Find where the given text appears and provide that cell's center as [x, y] coordinate. 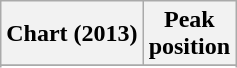
Peakposition [189, 34]
Chart (2013) [72, 34]
